From the cell containing the given text, extract its center point as (X, Y) coordinate. 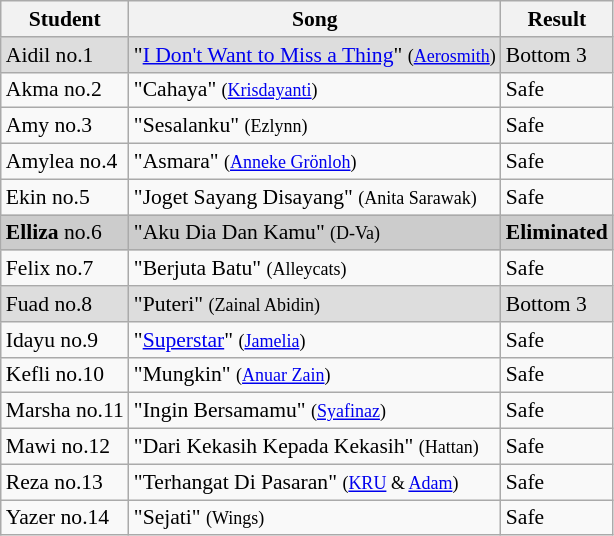
"Ingin Bersamamu" (Syafinaz) (315, 411)
Amy no.3 (65, 126)
Amylea no.4 (65, 162)
Ekin no.5 (65, 197)
Aidil no.1 (65, 55)
Eliminated (557, 233)
"Sesalanku" (Ezlynn) (315, 126)
Song (315, 19)
Marsha no.11 (65, 411)
Felix no.7 (65, 269)
"Sejati" (Wings) (315, 518)
Mawi no.12 (65, 447)
"Superstar" (Jamelia) (315, 340)
"Mungkin" (Anuar Zain) (315, 375)
"Berjuta Batu" (Alleycats) (315, 269)
"Dari Kekasih Kepada Kekasih" (Hattan) (315, 447)
Reza no.13 (65, 482)
Elliza no.6 (65, 233)
"Aku Dia Dan Kamu" (D-Va) (315, 233)
Result (557, 19)
Yazer no.14 (65, 518)
"I Don't Want to Miss a Thing" (Aerosmith) (315, 55)
Fuad no.8 (65, 304)
"Puteri" (Zainal Abidin) (315, 304)
Kefli no.10 (65, 375)
Idayu no.9 (65, 340)
"Terhangat Di Pasaran" (KRU & Adam) (315, 482)
"Asmara" (Anneke Grönloh) (315, 162)
"Joget Sayang Disayang" (Anita Sarawak) (315, 197)
Akma no.2 (65, 90)
Student (65, 19)
"Cahaya" (Krisdayanti) (315, 90)
